Search for the cell housing the specified text and yield its (x, y) center coordinate. 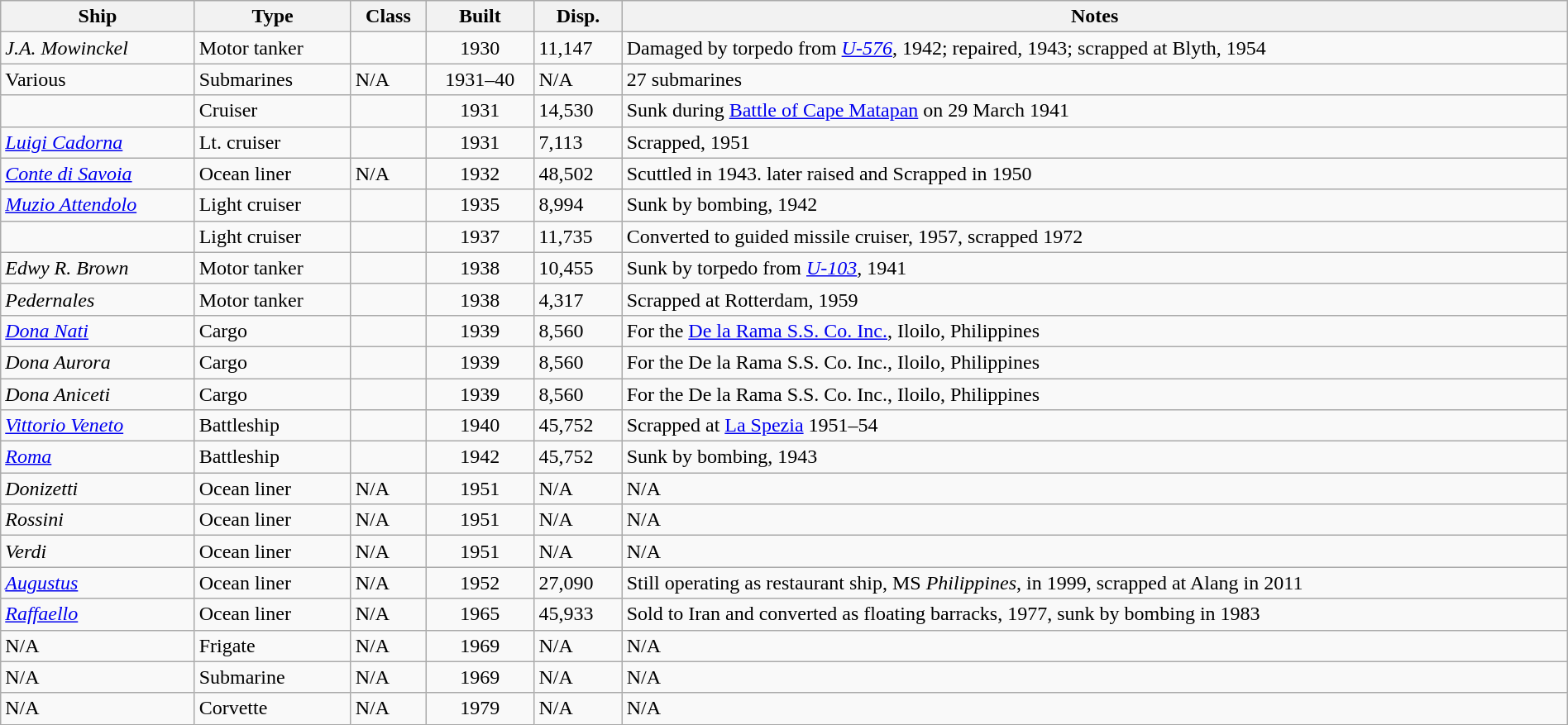
Frigate (273, 646)
Sunk by bombing, 1942 (1095, 205)
Sunk during Battle of Cape Matapan on 29 March 1941 (1095, 111)
27 submarines (1095, 79)
1935 (480, 205)
27,090 (578, 583)
Cruiser (273, 111)
11,147 (578, 48)
Vittorio Veneto (98, 426)
11,735 (578, 236)
Dona Aniceti (98, 394)
Various (98, 79)
Ship (98, 17)
Damaged by torpedo from U-576, 1942; repaired, 1943; scrapped at Blyth, 1954 (1095, 48)
1979 (480, 708)
10,455 (578, 268)
45,933 (578, 614)
Class (389, 17)
Sunk by torpedo from U-103, 1941 (1095, 268)
Lt. cruiser (273, 142)
Augustus (98, 583)
Sold to Iran and converted as floating barracks, 1977, sunk by bombing in 1983 (1095, 614)
Scrapped, 1951 (1095, 142)
Built (480, 17)
1931–40 (480, 79)
Dona Nati (98, 331)
Type (273, 17)
1952 (480, 583)
1937 (480, 236)
Conte di Savoia (98, 174)
1930 (480, 48)
Notes (1095, 17)
Luigi Cadorna (98, 142)
Disp. (578, 17)
Submarine (273, 677)
Still operating as restaurant ship, MS Philippines, in 1999, scrapped at Alang in 2011 (1095, 583)
Scrapped at La Spezia 1951–54 (1095, 426)
Rossini (98, 520)
14,530 (578, 111)
Roma (98, 457)
J.A. Mowinckel (98, 48)
Converted to guided missile cruiser, 1957, scrapped 1972 (1095, 236)
7,113 (578, 142)
Scrapped at Rotterdam, 1959 (1095, 299)
1932 (480, 174)
Verdi (98, 551)
Pedernales (98, 299)
Donizetti (98, 489)
48,502 (578, 174)
Submarines (273, 79)
Muzio Attendolo (98, 205)
1965 (480, 614)
Raffaello (98, 614)
1942 (480, 457)
1940 (480, 426)
8,994 (578, 205)
Scuttled in 1943. later raised and Scrapped in 1950 (1095, 174)
Sunk by bombing, 1943 (1095, 457)
4,317 (578, 299)
Edwy R. Brown (98, 268)
Dona Aurora (98, 362)
Corvette (273, 708)
